Detect which cell encompasses the target text, then output its (X, Y) center coordinate. 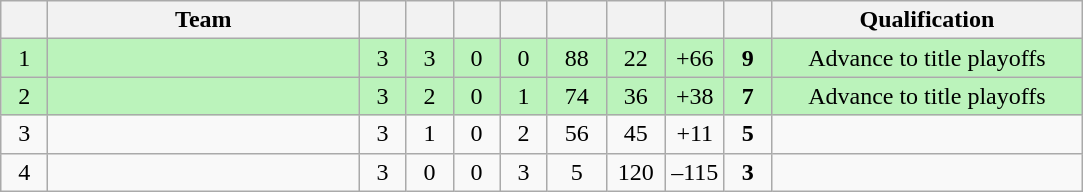
45 (636, 134)
22 (636, 58)
7 (748, 96)
9 (748, 58)
36 (636, 96)
+38 (694, 96)
–115 (694, 172)
88 (576, 58)
120 (636, 172)
Team (204, 20)
56 (576, 134)
Qualification (926, 20)
+66 (694, 58)
+11 (694, 134)
4 (24, 172)
74 (576, 96)
